Search for the cell housing the specified text and yield its (X, Y) center coordinate. 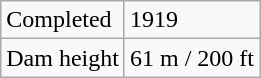
Completed (63, 20)
61 m / 200 ft (192, 58)
Dam height (63, 58)
1919 (192, 20)
